For the text-containing cell, return its midpoint in [X, Y] coordinate format. 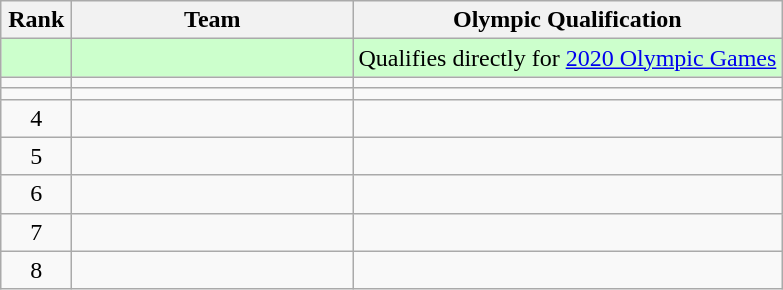
Rank [36, 20]
7 [36, 232]
8 [36, 270]
4 [36, 118]
Team [212, 20]
Olympic Qualification [568, 20]
6 [36, 194]
5 [36, 156]
Qualifies directly for 2020 Olympic Games [568, 58]
